Identify which cell holds the provided text, then report its (x, y) central coordinate. 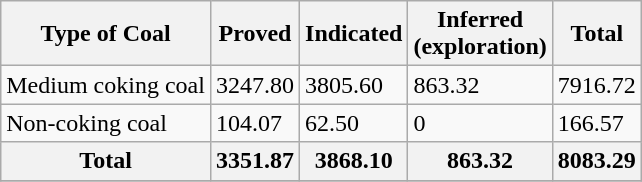
3247.80 (254, 85)
166.57 (596, 123)
Inferred(exploration) (480, 34)
Type of Coal (106, 34)
Non-coking coal (106, 123)
7916.72 (596, 85)
3351.87 (254, 161)
3805.60 (354, 85)
3868.10 (354, 161)
0 (480, 123)
104.07 (254, 123)
8083.29 (596, 161)
Proved (254, 34)
62.50 (354, 123)
Medium coking coal (106, 85)
Indicated (354, 34)
